Capture the cell that displays the provided text and extract its [x, y] central coordinate. 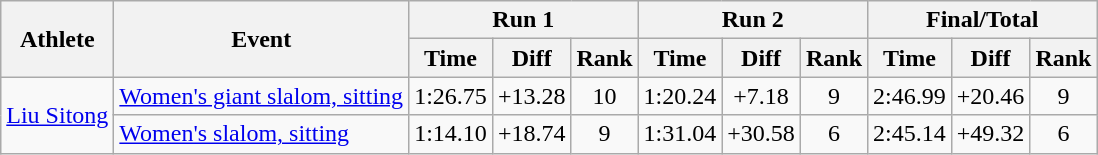
Event [262, 39]
1:31.04 [680, 134]
+13.28 [532, 96]
Run 1 [524, 20]
10 [604, 96]
+7.18 [762, 96]
+49.32 [990, 134]
Athlete [58, 39]
Women's slalom, sitting [262, 134]
Final/Total [982, 20]
1:26.75 [451, 96]
+30.58 [762, 134]
2:46.99 [910, 96]
+20.46 [990, 96]
+18.74 [532, 134]
Liu Sitong [58, 115]
Run 2 [752, 20]
1:14.10 [451, 134]
2:45.14 [910, 134]
Women's giant slalom, sitting [262, 96]
1:20.24 [680, 96]
